Extract the [x, y] coordinate from the center of the cell holding the provided text.  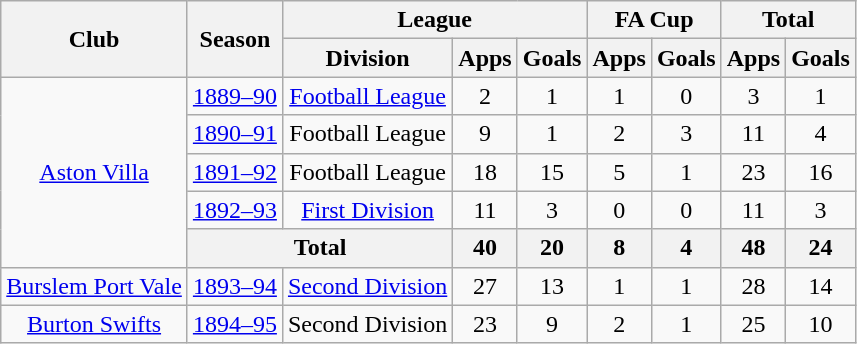
13 [552, 286]
20 [552, 248]
1891–92 [234, 172]
28 [753, 286]
1892–93 [234, 210]
8 [619, 248]
10 [821, 324]
Aston Villa [94, 172]
24 [821, 248]
Season [234, 39]
FA Cup [654, 20]
League [434, 20]
15 [552, 172]
Burton Swifts [94, 324]
Burslem Port Vale [94, 286]
1889–90 [234, 96]
First Division [367, 210]
18 [485, 172]
1894–95 [234, 324]
27 [485, 286]
48 [753, 248]
5 [619, 172]
16 [821, 172]
Division [367, 58]
Club [94, 39]
40 [485, 248]
1893–94 [234, 286]
14 [821, 286]
1890–91 [234, 134]
25 [753, 324]
